Capture the cell that displays the provided text and extract its (x, y) central coordinate. 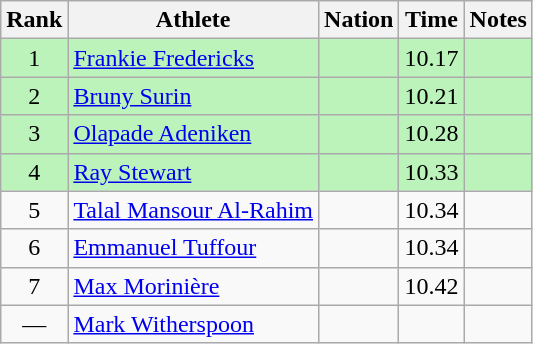
5 (34, 210)
3 (34, 134)
Frankie Fredericks (194, 58)
7 (34, 286)
6 (34, 248)
Notes (498, 20)
10.28 (432, 134)
Bruny Surin (194, 96)
2 (34, 96)
Emmanuel Tuffour (194, 248)
Time (432, 20)
Max Morinière (194, 286)
Athlete (194, 20)
Rank (34, 20)
Ray Stewart (194, 172)
Nation (359, 20)
— (34, 324)
10.17 (432, 58)
10.33 (432, 172)
10.21 (432, 96)
1 (34, 58)
Mark Witherspoon (194, 324)
Olapade Adeniken (194, 134)
10.42 (432, 286)
4 (34, 172)
Talal Mansour Al-Rahim (194, 210)
